Pinpoint the cell where the given text exists, returning its [X, Y] midpoint coordinate. 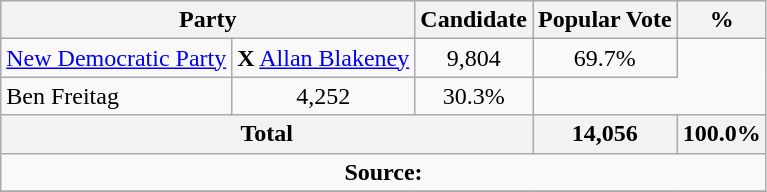
New Democratic Party [116, 58]
Total [267, 134]
X Allan Blakeney [324, 58]
14,056 [606, 134]
Ben Freitag [116, 96]
4,252 [324, 96]
Party [208, 20]
100.0% [722, 134]
Candidate [474, 20]
30.3% [474, 96]
Source: [384, 172]
9,804 [474, 58]
69.7% [606, 58]
Popular Vote [606, 20]
% [722, 20]
